Scan for the cell matching the given text and deliver its (x, y) coordinate at center. 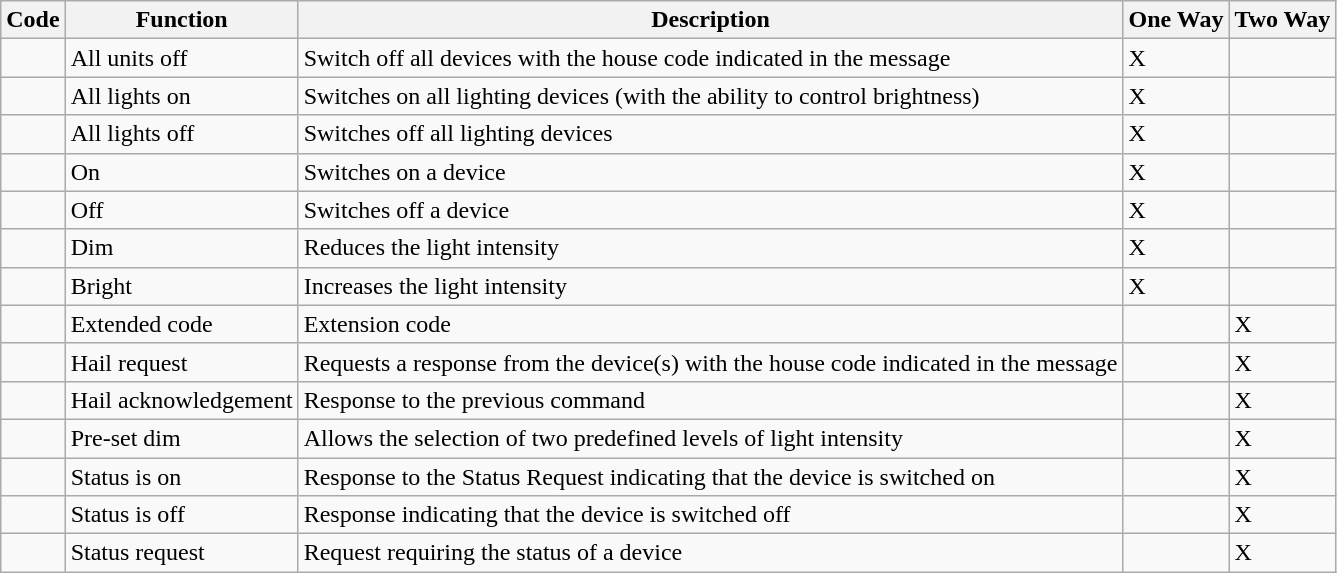
Response indicating that the device is switched off (710, 515)
Response to the previous command (710, 400)
Switches on a device (710, 172)
Code (33, 20)
Off (182, 210)
Status is off (182, 515)
Dim (182, 248)
Allows the selection of two predefined levels of light intensity (710, 438)
Hail request (182, 362)
On (182, 172)
One Way (1176, 20)
Switches off all lighting devices (710, 134)
Request requiring the status of a device (710, 553)
All lights on (182, 96)
Response to the Status Request indicating that the device is switched on (710, 477)
Hail acknowledgement (182, 400)
Description (710, 20)
Status is on (182, 477)
Extended code (182, 324)
Status request (182, 553)
Switches off a device (710, 210)
All lights off (182, 134)
Requests a response from the device(s) with the house code indicated in the message (710, 362)
Bright (182, 286)
Switch off all devices with the house code indicated in the message (710, 58)
Extension code (710, 324)
Function (182, 20)
Two Way (1282, 20)
Reduces the light intensity (710, 248)
Switches on all lighting devices (with the ability to control brightness) (710, 96)
All units off (182, 58)
Increases the light intensity (710, 286)
Pre-set dim (182, 438)
